Provide the (X, Y) coordinate of the cell's center where the given text is located.  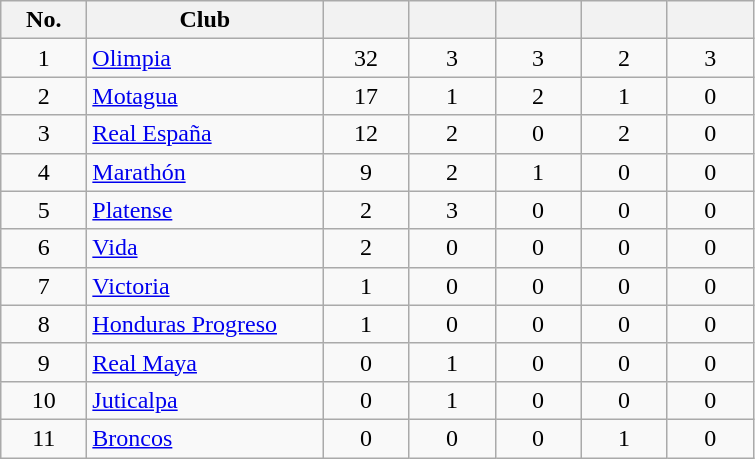
Real España (205, 134)
17 (366, 96)
Platense (205, 210)
8 (44, 324)
4 (44, 172)
Victoria (205, 286)
No. (44, 20)
32 (366, 58)
6 (44, 248)
10 (44, 400)
11 (44, 438)
5 (44, 210)
Juticalpa (205, 400)
Club (205, 20)
Marathón (205, 172)
7 (44, 286)
Vida (205, 248)
Honduras Progreso (205, 324)
Broncos (205, 438)
Real Maya (205, 362)
Olimpia (205, 58)
12 (366, 134)
Motagua (205, 96)
